Capture the cell that displays the provided text and extract its [X, Y] central coordinate. 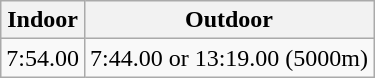
Indoor [43, 20]
7:44.00 or 13:19.00 (5000m) [228, 58]
7:54.00 [43, 58]
Outdoor [228, 20]
